Return (x, y) of the center of cell containing provided text 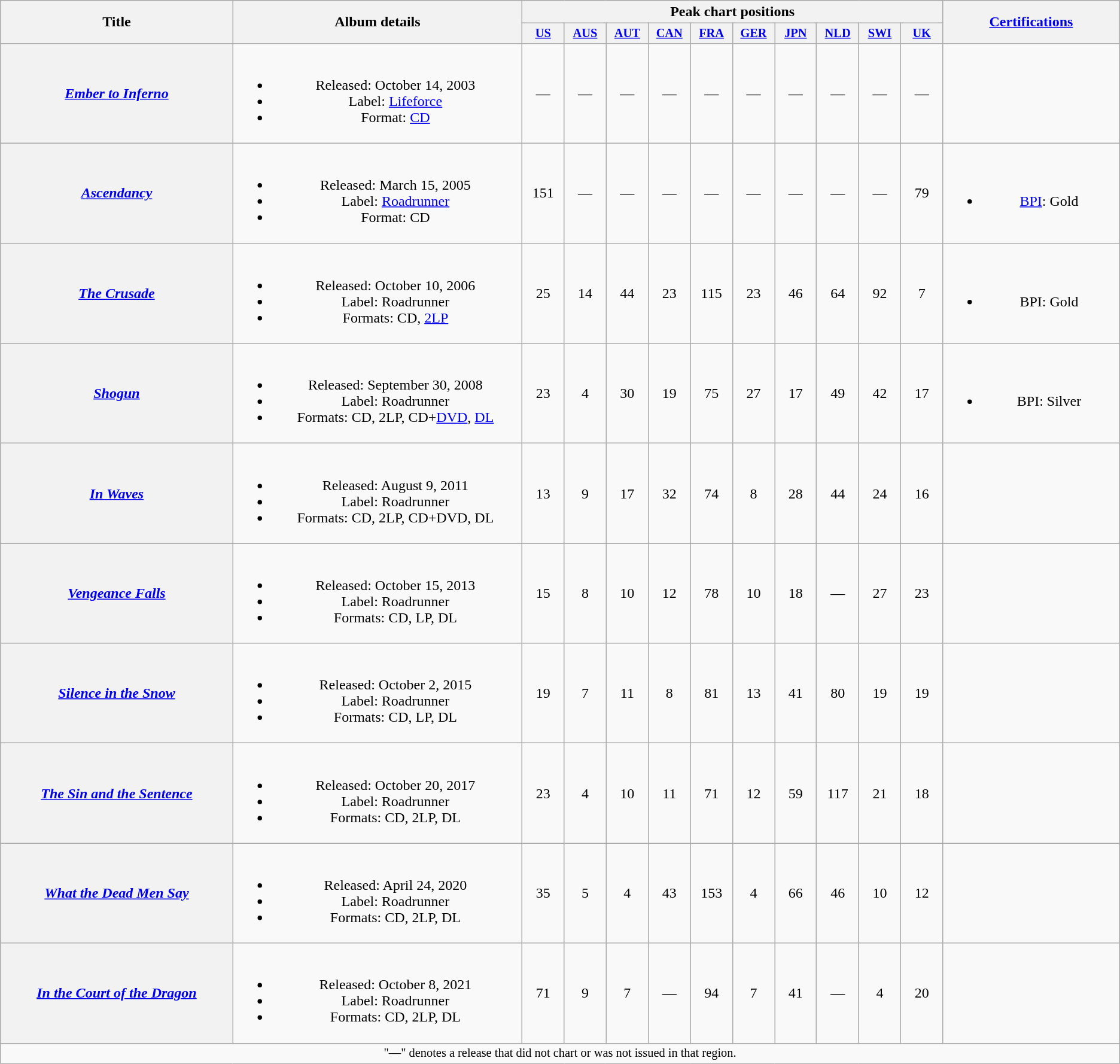
Album details (377, 22)
Released: September 30, 2008Label: RoadrunnerFormats: CD, 2LP, CD+DVD, DL (377, 394)
Ember to Inferno (117, 93)
Ascendancy (117, 194)
Released: October 15, 2013Label: RoadrunnerFormats: CD, LP, DL (377, 594)
151 (543, 194)
JPN (796, 34)
BPI: Silver (1031, 394)
Released: April 24, 2020Label: RoadrunnerFormats: CD, 2LP, DL (377, 893)
GER (753, 34)
AUT (627, 34)
NLD (838, 34)
Released: March 15, 2005Label: RoadrunnerFormat: CD (377, 194)
Title (117, 22)
59 (796, 794)
30 (627, 394)
Released: October 14, 2003Label: LifeforceFormat: CD (377, 93)
16 (922, 493)
75 (711, 394)
Released: October 10, 2006Label: RoadrunnerFormats: CD, 2LP (377, 293)
Released: October 20, 2017Label: RoadrunnerFormats: CD, 2LP, DL (377, 794)
153 (711, 893)
15 (543, 594)
78 (711, 594)
28 (796, 493)
Peak chart positions (732, 12)
Silence in the Snow (117, 693)
64 (838, 293)
42 (879, 394)
66 (796, 893)
24 (879, 493)
Released: October 2, 2015Label: RoadrunnerFormats: CD, LP, DL (377, 693)
20 (922, 993)
32 (669, 493)
SWI (879, 34)
94 (711, 993)
AUS (585, 34)
14 (585, 293)
The Sin and the Sentence (117, 794)
79 (922, 194)
49 (838, 394)
Shogun (117, 394)
In the Court of the Dragon (117, 993)
Released: October 8, 2021Label: RoadrunnerFormats: CD, 2LP, DL (377, 993)
Released: August 9, 2011Label: RoadrunnerFormats: CD, 2LP, CD+DVD, DL (377, 493)
UK (922, 34)
80 (838, 693)
Vengeance Falls (117, 594)
35 (543, 893)
117 (838, 794)
74 (711, 493)
25 (543, 293)
43 (669, 893)
US (543, 34)
115 (711, 293)
What the Dead Men Say (117, 893)
81 (711, 693)
"—" denotes a release that did not chart or was not issued in that region. (560, 1053)
92 (879, 293)
21 (879, 794)
In Waves (117, 493)
Certifications (1031, 22)
CAN (669, 34)
5 (585, 893)
The Crusade (117, 293)
FRA (711, 34)
